Locate the cell with the specified text and output its (x, y) center coordinate. 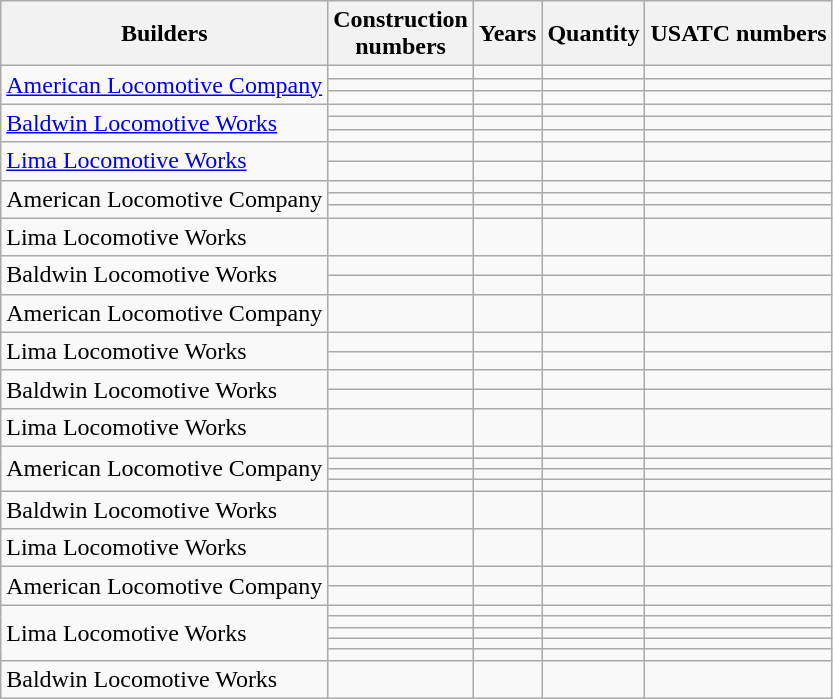
Constructionnumbers (401, 34)
USATC numbers (738, 34)
Quantity (594, 34)
Years (507, 34)
Builders (164, 34)
